Locate the cell with the specified text and output its (x, y) center coordinate. 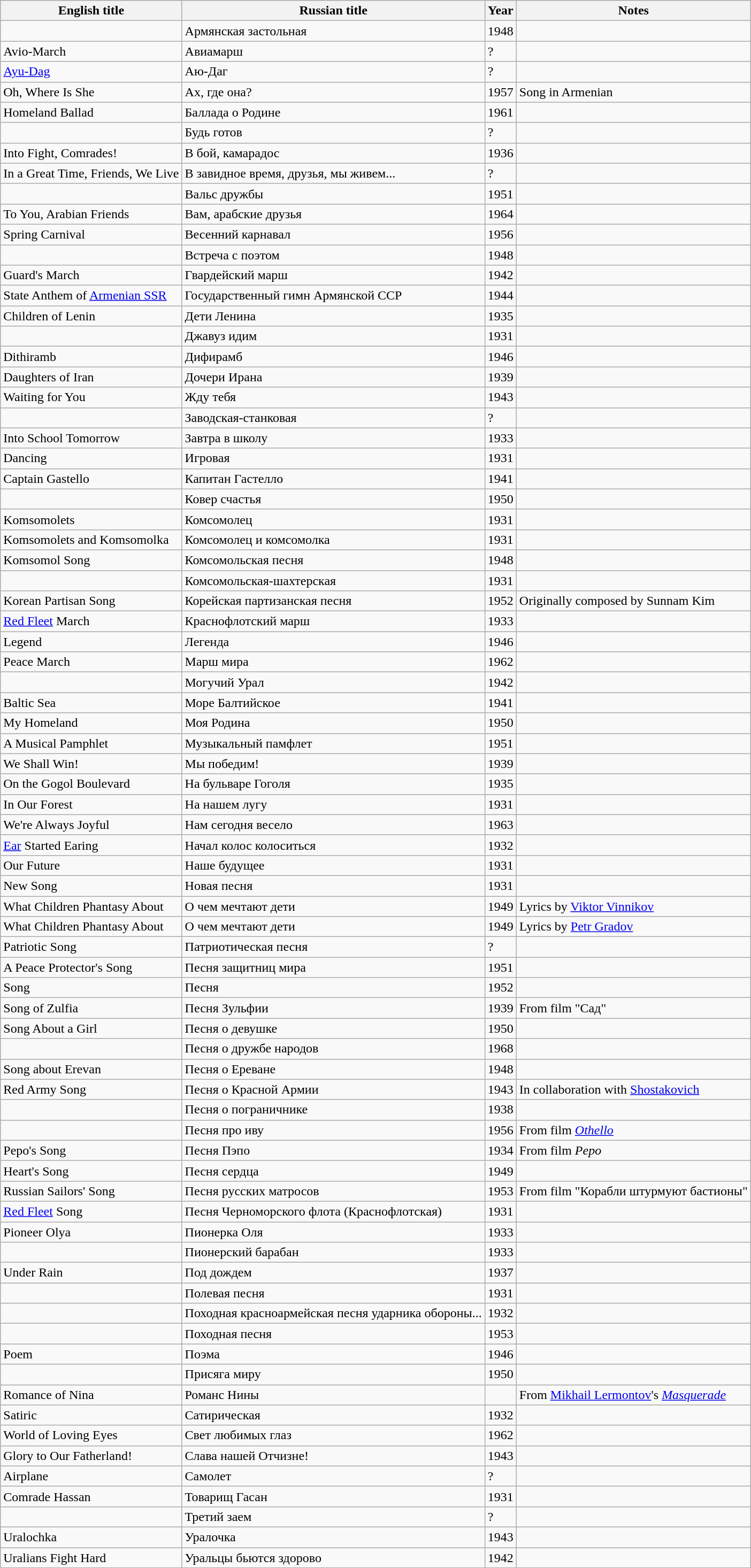
A Peace Protector's Song (91, 967)
Our Future (91, 865)
Армянская застольная (333, 31)
Песня Черноморского флота (Краснофлотская) (333, 1211)
On the Gogol Boulevard (91, 784)
Ах, где она? (333, 92)
Песня о Красной Армии (333, 1089)
Into School Tomorrow (91, 438)
Наше будущее (333, 865)
Слава нашей Отчизне! (333, 1456)
Новая песня (333, 886)
Waiting for You (91, 397)
Baltic Sea (91, 703)
Heart's Song (91, 1171)
Homeland Ballad (91, 112)
Свет любимых глаз (333, 1435)
Пионерский барабан (333, 1252)
Могучий Урал (333, 682)
Dancing (91, 458)
Song in Armenian (633, 92)
1963 (501, 825)
Pepo's Song (91, 1150)
Airplane (91, 1476)
В завидное время, друзья, мы живем... (333, 173)
In collaboration with Shostakovich (633, 1089)
Lyrics by Petr Gradov (633, 927)
Песня защитниц мира (333, 967)
Komsomolets and Komsomolka (91, 540)
1934 (501, 1150)
Под дождем (333, 1273)
Нам сегодня весело (333, 825)
Песня о дружбе народов (333, 1049)
From film "Сад" (633, 1008)
Песня о Ереване (333, 1069)
Песня русских матросов (333, 1191)
Полевая песня (333, 1293)
Заводская-станковая (333, 418)
Марш мира (333, 662)
Korean Partisan Song (91, 601)
English title (91, 11)
In a Great Time, Friends, We Live (91, 173)
Дифирамб (333, 357)
Будь готов (333, 133)
Песня сердца (333, 1171)
1936 (501, 153)
Uralochka (91, 1537)
Originally composed by Sunnam Kim (633, 601)
Song about Erevan (91, 1069)
New Song (91, 886)
На нашем лугу (333, 804)
Satiric (91, 1415)
Аю-Даг (333, 72)
Вальс дружбы (333, 194)
Poem (91, 1354)
To You, Arabian Friends (91, 214)
Легенда (333, 642)
From film Pepo (633, 1150)
Музыкальный памфлет (333, 743)
Море Балтийское (333, 703)
Ковер счастья (333, 499)
Моя Родина (333, 723)
Поэма (333, 1354)
Уральцы бьются здорово (333, 1558)
Третий заем (333, 1517)
1957 (501, 92)
Государственный гимн Армянской ССР (333, 296)
Самолет (333, 1476)
Patriotic Song (91, 947)
Комсомольская песня (333, 560)
Year (501, 11)
Romance of Nina (91, 1395)
Игровая (333, 458)
Жду тебя (333, 397)
1944 (501, 296)
Встреча с поэтом (333, 255)
Dithiramb (91, 357)
Pioneer Olya (91, 1232)
Ayu-Dag (91, 72)
Guard's March (91, 275)
1938 (501, 1110)
Avio-March (91, 51)
From film "Корабли штурмуют бастионы" (633, 1191)
Джавуз идим (333, 336)
Гвардейский марш (333, 275)
Песня (333, 988)
Комсомолец (333, 519)
Lyrics by Viktor Vinnikov (633, 906)
Uralians Fight Hard (91, 1558)
Присяга миру (333, 1374)
Весенний карнавал (333, 234)
Уралочка (333, 1537)
Песня о девушке (333, 1028)
Red Fleet Song (91, 1211)
Komsomol Song (91, 560)
Oh, Where Is She (91, 92)
Завтра в школу (333, 438)
Comrade Hassan (91, 1496)
Капитан Гастелло (333, 479)
Legend (91, 642)
Товарищ Гасан (333, 1496)
Песня Зульфии (333, 1008)
Russian Sailors' Song (91, 1191)
Патриотическая песня (333, 947)
Мы победим! (333, 764)
1937 (501, 1273)
Комсомолец и комсомолка (333, 540)
Краснофлотский марш (333, 621)
1968 (501, 1049)
Пионерка Оля (333, 1232)
Song of Zulfia (91, 1008)
В бой, камарадос (333, 153)
Song (91, 988)
Children of Lenin (91, 316)
Komsomolets (91, 519)
Вам, арабские друзья (333, 214)
Походная красноармейская песня ударника обороны... (333, 1313)
Into Fight, Comrades! (91, 153)
На бульваре Гоголя (333, 784)
Дочери Ирана (333, 377)
Песня о пограничнике (333, 1110)
Song About a Girl (91, 1028)
Походная песня (333, 1334)
Романс Нины (333, 1395)
Сатирическая (333, 1415)
Captain Gastello (91, 479)
Red Fleet March (91, 621)
State Anthem of Armenian SSR (91, 296)
From film Othello (633, 1130)
Дети Ленина (333, 316)
Notes (633, 11)
Песня Пэпо (333, 1150)
Ear Started Earing (91, 845)
World of Loving Eyes (91, 1435)
From Mikhail Lermontov's Masquerade (633, 1395)
Авиамарш (333, 51)
My Homeland (91, 723)
Under Rain (91, 1273)
Russian title (333, 11)
Spring Carnival (91, 234)
Peace March (91, 662)
1961 (501, 112)
Баллада о Родине (333, 112)
Песня про иву (333, 1130)
A Musical Pamphlet (91, 743)
Корейская партизанская песня (333, 601)
We're Always Joyful (91, 825)
Glory to Our Fatherland! (91, 1456)
We Shall Win! (91, 764)
In Our Forest (91, 804)
1964 (501, 214)
Daughters of Iran (91, 377)
Комсомольская-шахтерская (333, 580)
Red Army Song (91, 1089)
Начал колос колоситься (333, 845)
